Locate the cell with the specified text and output its (x, y) center coordinate. 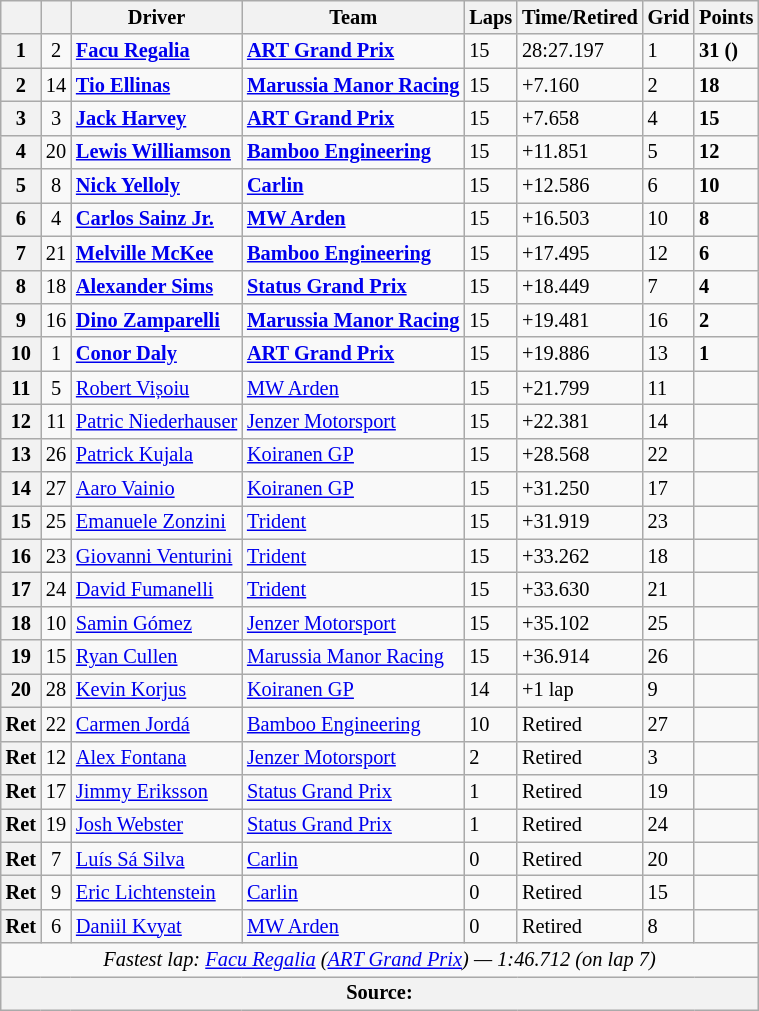
+22.381 (580, 421)
Patric Niederhauser (156, 421)
28 (56, 690)
+19.886 (580, 354)
Source: (380, 993)
+16.503 (580, 219)
Ryan Cullen (156, 657)
Dino Zamparelli (156, 320)
Jack Harvey (156, 118)
+28.568 (580, 455)
+33.262 (580, 556)
Driver (156, 17)
+18.449 (580, 287)
+1 lap (580, 690)
Alexander Sims (156, 287)
31 () (726, 51)
+17.495 (580, 253)
David Fumanelli (156, 589)
Lewis Williamson (156, 152)
+33.630 (580, 589)
Points (726, 17)
Team (353, 17)
+7.160 (580, 85)
Alex Fontana (156, 758)
Carlos Sainz Jr. (156, 219)
+11.851 (580, 152)
Carmen Jordá (156, 724)
+31.919 (580, 522)
Tio Ellinas (156, 85)
Robert Vișoiu (156, 388)
+35.102 (580, 623)
Eric Lichtenstein (156, 892)
28:27.197 (580, 51)
Luís Sá Silva (156, 859)
Josh Webster (156, 825)
+19.481 (580, 320)
Kevin Korjus (156, 690)
Laps (490, 17)
Facu Regalia (156, 51)
Emanuele Zonzini (156, 522)
Grid (669, 17)
Daniil Kvyat (156, 926)
Giovanni Venturini (156, 556)
Fastest lap: Facu Regalia (ART Grand Prix) — 1:46.712 (on lap 7) (380, 960)
Nick Yelloly (156, 186)
Patrick Kujala (156, 455)
Aaro Vainio (156, 489)
+36.914 (580, 657)
+21.799 (580, 388)
Conor Daly (156, 354)
+7.658 (580, 118)
+12.586 (580, 186)
+31.250 (580, 489)
Samin Gómez (156, 623)
Melville McKee (156, 253)
Time/Retired (580, 17)
Jimmy Eriksson (156, 791)
